Determine the [X, Y] coordinate at the center of the cell enclosing the given text.  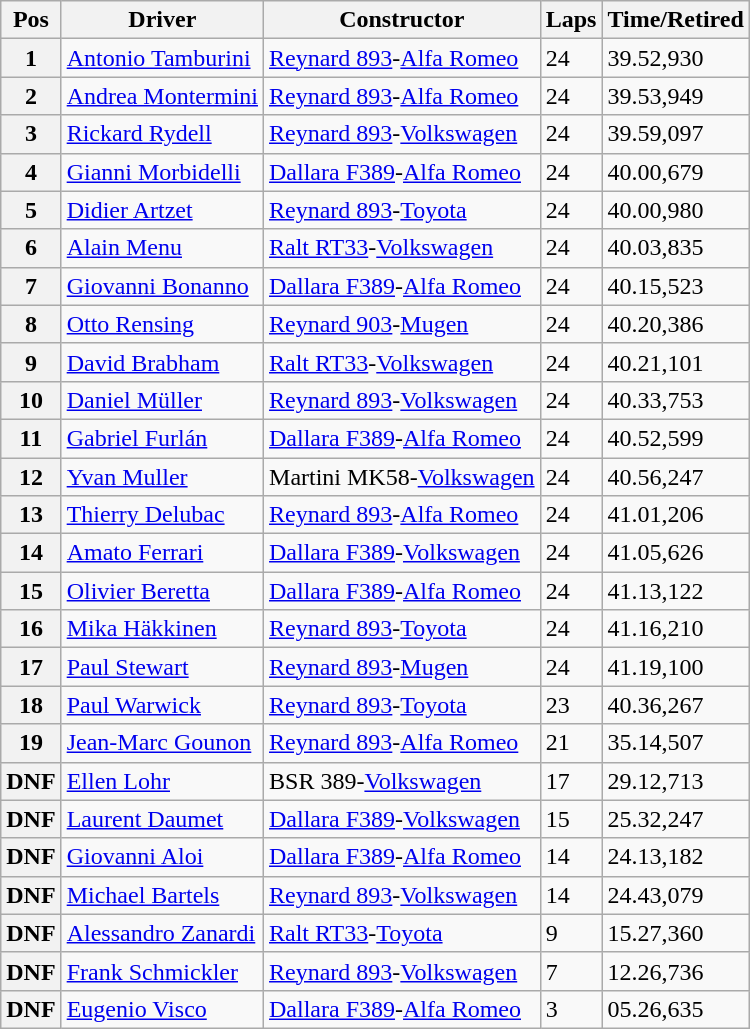
Didier Artzet [162, 210]
10 [31, 400]
Thierry Delubac [162, 515]
25.32,247 [676, 819]
41.19,100 [676, 667]
40.20,386 [676, 324]
6 [31, 248]
39.52,930 [676, 58]
8 [31, 324]
40.33,753 [676, 400]
Olivier Beretta [162, 591]
Gianni Morbidelli [162, 172]
1 [31, 58]
40.52,599 [676, 438]
29.12,713 [676, 781]
24.13,182 [676, 857]
5 [31, 210]
Gabriel Furlán [162, 438]
Frank Schmickler [162, 971]
05.26,635 [676, 1009]
11 [31, 438]
4 [31, 172]
39.59,097 [676, 134]
35.14,507 [676, 743]
21 [571, 743]
41.13,122 [676, 591]
Constructor [402, 20]
Michael Bartels [162, 895]
Alain Menu [162, 248]
Eugenio Visco [162, 1009]
Laurent Daumet [162, 819]
Jean-Marc Gounon [162, 743]
Alessandro Zanardi [162, 933]
2 [31, 96]
15.27,360 [676, 933]
Yvan Muller [162, 477]
Laps [571, 20]
Daniel Müller [162, 400]
40.56,247 [676, 477]
12 [31, 477]
24.43,079 [676, 895]
Rickard Rydell [162, 134]
Paul Warwick [162, 705]
40.00,980 [676, 210]
19 [31, 743]
BSR 389-Volkswagen [402, 781]
Paul Stewart [162, 667]
40.15,523 [676, 286]
12.26,736 [676, 971]
39.53,949 [676, 96]
Otto Rensing [162, 324]
Martini MK58-Volkswagen [402, 477]
40.03,835 [676, 248]
Amato Ferrari [162, 553]
Giovanni Bonanno [162, 286]
41.16,210 [676, 629]
Driver [162, 20]
Mika Häkkinen [162, 629]
18 [31, 705]
13 [31, 515]
23 [571, 705]
Pos [31, 20]
Time/Retired [676, 20]
Antonio Tamburini [162, 58]
Ralt RT33-Toyota [402, 933]
Andrea Montermini [162, 96]
40.36,267 [676, 705]
40.21,101 [676, 362]
40.00,679 [676, 172]
David Brabham [162, 362]
Giovanni Aloi [162, 857]
16 [31, 629]
Ellen Lohr [162, 781]
Reynard 903-Mugen [402, 324]
41.05,626 [676, 553]
41.01,206 [676, 515]
Reynard 893-Mugen [402, 667]
